Return the [x, y] coordinate for the center point of the cell that contains the specified text.  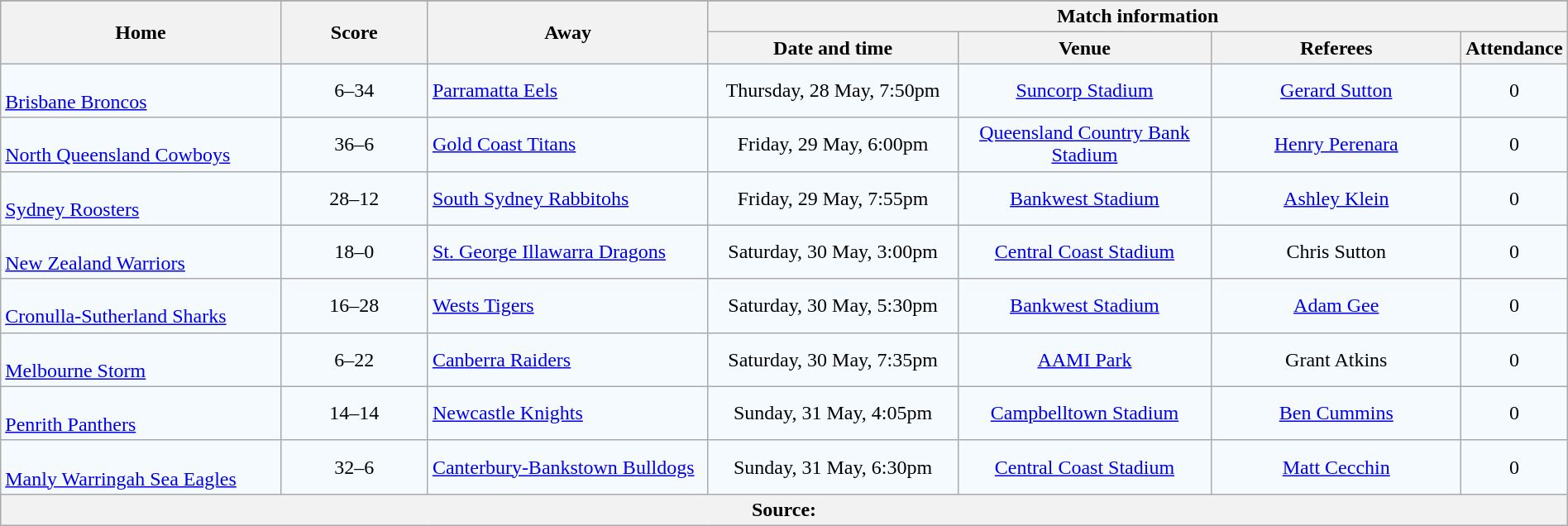
Saturday, 30 May, 5:30pm [833, 306]
Gerard Sutton [1336, 91]
Chris Sutton [1336, 251]
Source: [784, 509]
Date and time [833, 48]
South Sydney Rabbitohs [567, 198]
Penrith Panthers [141, 414]
Gold Coast Titans [567, 144]
Newcastle Knights [567, 414]
Brisbane Broncos [141, 91]
Away [567, 32]
Grant Atkins [1336, 359]
6–22 [354, 359]
16–28 [354, 306]
32–6 [354, 466]
Thursday, 28 May, 7:50pm [833, 91]
Sydney Roosters [141, 198]
Friday, 29 May, 6:00pm [833, 144]
Adam Gee [1336, 306]
North Queensland Cowboys [141, 144]
Wests Tigers [567, 306]
Ben Cummins [1336, 414]
Score [354, 32]
Canberra Raiders [567, 359]
Campbelltown Stadium [1084, 414]
14–14 [354, 414]
Home [141, 32]
Melbourne Storm [141, 359]
Queensland Country Bank Stadium [1084, 144]
Manly Warringah Sea Eagles [141, 466]
New Zealand Warriors [141, 251]
AAMI Park [1084, 359]
Friday, 29 May, 7:55pm [833, 198]
Matt Cecchin [1336, 466]
18–0 [354, 251]
28–12 [354, 198]
Suncorp Stadium [1084, 91]
Canterbury-Bankstown Bulldogs [567, 466]
6–34 [354, 91]
Sunday, 31 May, 4:05pm [833, 414]
Parramatta Eels [567, 91]
St. George Illawarra Dragons [567, 251]
Saturday, 30 May, 7:35pm [833, 359]
Venue [1084, 48]
36–6 [354, 144]
Henry Perenara [1336, 144]
Match information [1138, 17]
Referees [1336, 48]
Ashley Klein [1336, 198]
Attendance [1514, 48]
Cronulla-Sutherland Sharks [141, 306]
Sunday, 31 May, 6:30pm [833, 466]
Saturday, 30 May, 3:00pm [833, 251]
